Locate the cell with the specified text and output its (x, y) center coordinate. 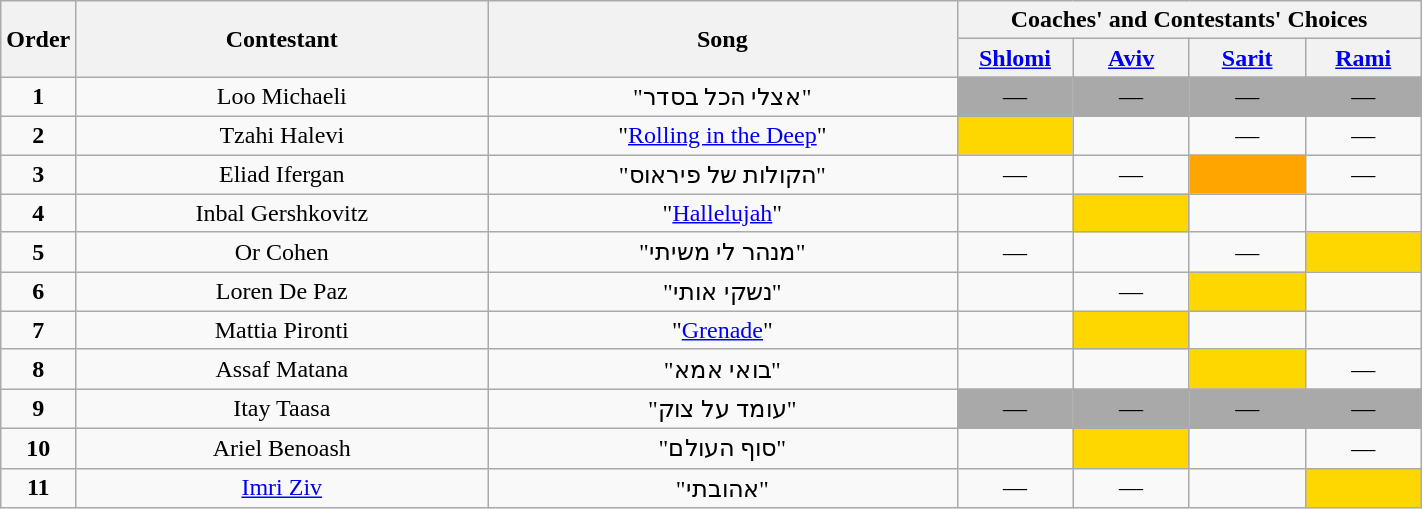
5 (38, 252)
4 (38, 213)
"מנהר לי משיתי" (722, 252)
"Hallelujah" (722, 213)
"הקולות של פיראוס" (722, 174)
Eliad Ifergan (282, 174)
Or Cohen (282, 252)
1 (38, 97)
Assaf Matana (282, 369)
7 (38, 330)
Coaches' and Contestants' Choices (1189, 20)
Sarit (1247, 58)
Contestant (282, 39)
Ariel Benoash (282, 448)
9 (38, 409)
Tzahi Halevi (282, 135)
3 (38, 174)
Mattia Pironti (282, 330)
Song (722, 39)
"אהובתי" (722, 488)
Loo Michaeli (282, 97)
Loren De Paz (282, 292)
Imri Ziv (282, 488)
2 (38, 135)
"נשקי אותי" (722, 292)
8 (38, 369)
6 (38, 292)
Aviv (1131, 58)
"Grenade" (722, 330)
Order (38, 39)
Inbal Gershkovitz (282, 213)
"עומד על צוק" (722, 409)
11 (38, 488)
Itay Taasa (282, 409)
Rami (1363, 58)
Shlomi (1015, 58)
"אצלי הכל בסדר" (722, 97)
"Rolling in the Deep" (722, 135)
"סוף העולם" (722, 448)
"בואי אמא" (722, 369)
10 (38, 448)
